Determine the (X, Y) coordinate at the center of the cell enclosing the given text.  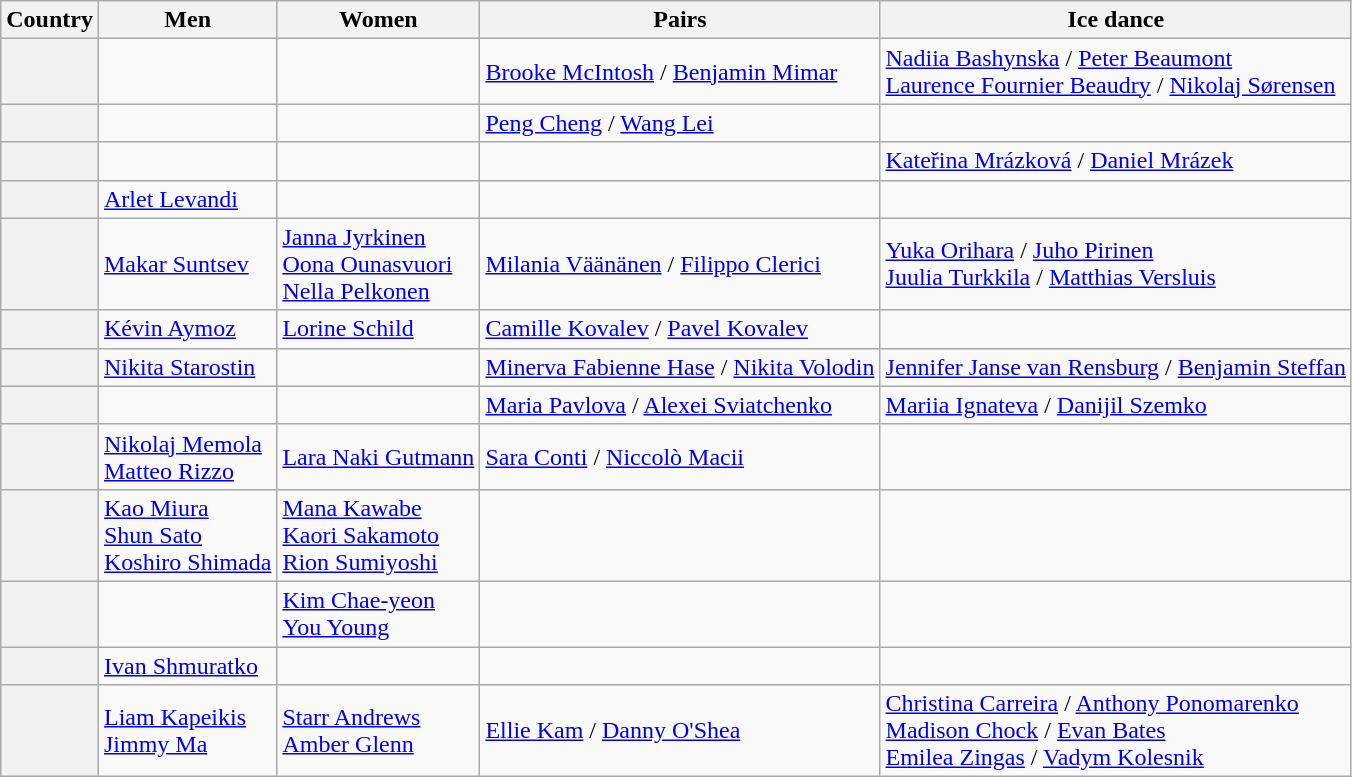
Mariia Ignateva / Danijil Szemko (1116, 405)
Lara Naki Gutmann (378, 456)
Kateřina Mrázková / Daniel Mrázek (1116, 161)
Kim Chae-yeonYou Young (378, 614)
Milania Väänänen / Filippo Clerici (680, 264)
Mana KawabeKaori SakamotoRion Sumiyoshi (378, 535)
Women (378, 20)
Lorine Schild (378, 329)
Starr AndrewsAmber Glenn (378, 731)
Sara Conti / Niccolò Macii (680, 456)
Kévin Aymoz (187, 329)
Men (187, 20)
Arlet Levandi (187, 199)
Ice dance (1116, 20)
Peng Cheng / Wang Lei (680, 123)
Minerva Fabienne Hase / Nikita Volodin (680, 367)
Country (50, 20)
Pairs (680, 20)
Brooke McIntosh / Benjamin Mimar (680, 72)
Kao MiuraShun SatoKoshiro Shimada (187, 535)
Maria Pavlova / Alexei Sviatchenko (680, 405)
Camille Kovalev / Pavel Kovalev (680, 329)
Makar Suntsev (187, 264)
Nikita Starostin (187, 367)
Liam KapeikisJimmy Ma (187, 731)
Janna JyrkinenOona OunasvuoriNella Pelkonen (378, 264)
Ivan Shmuratko (187, 665)
Yuka Orihara / Juho PirinenJuulia Turkkila / Matthias Versluis (1116, 264)
Jennifer Janse van Rensburg / Benjamin Steffan (1116, 367)
Nikolaj MemolaMatteo Rizzo (187, 456)
Ellie Kam / Danny O'Shea (680, 731)
Nadiia Bashynska / Peter BeaumontLaurence Fournier Beaudry / Nikolaj Sørensen (1116, 72)
Christina Carreira / Anthony PonomarenkoMadison Chock / Evan BatesEmilea Zingas / Vadym Kolesnik (1116, 731)
